Provide the [X, Y] coordinate of the cell's center where the given text is located.  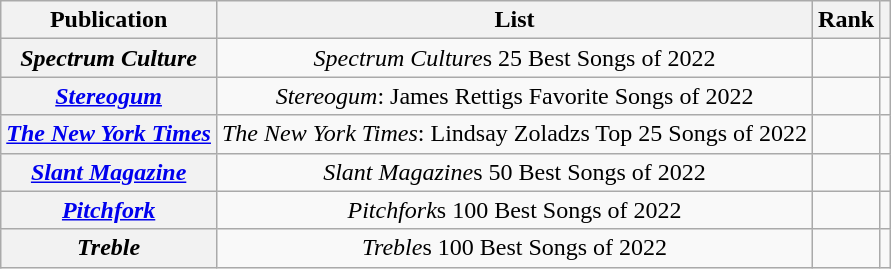
Rank [846, 20]
The New York Times [109, 134]
Pitchfork [109, 210]
Spectrum Cultures 25 Best Songs of 2022 [514, 58]
Slant Magazines 50 Best Songs of 2022 [514, 172]
Stereogum [109, 96]
Stereogum: James Rettigs Favorite Songs of 2022 [514, 96]
List [514, 20]
Treble [109, 248]
Slant Magazine [109, 172]
Publication [109, 20]
Trebles 100 Best Songs of 2022 [514, 248]
Pitchforks 100 Best Songs of 2022 [514, 210]
Spectrum Culture [109, 58]
The New York Times: Lindsay Zoladzs Top 25 Songs of 2022 [514, 134]
